Return the (x, y) coordinate for the center point of the cell that contains the specified text.  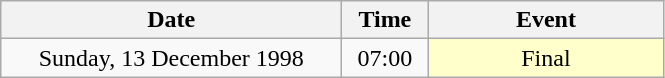
07:00 (385, 58)
Final (546, 58)
Date (172, 20)
Event (546, 20)
Sunday, 13 December 1998 (172, 58)
Time (385, 20)
